Return the (X, Y) coordinate for the center point of the cell that contains the specified text.  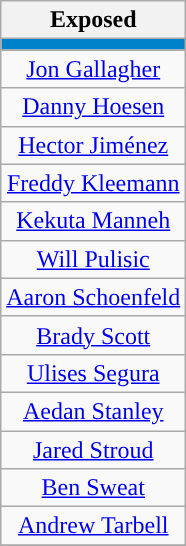
Hector Jiménez (94, 145)
Kekuta Manneh (94, 221)
Exposed (94, 20)
Jared Stroud (94, 449)
Ulises Segura (94, 373)
Aedan Stanley (94, 411)
Aaron Schoenfeld (94, 297)
Andrew Tarbell (94, 526)
Danny Hoesen (94, 107)
Brady Scott (94, 335)
Jon Gallagher (94, 69)
Freddy Kleemann (94, 183)
Ben Sweat (94, 488)
Will Pulisic (94, 259)
